Extract the (x, y) coordinate from the center of the cell holding the provided text.  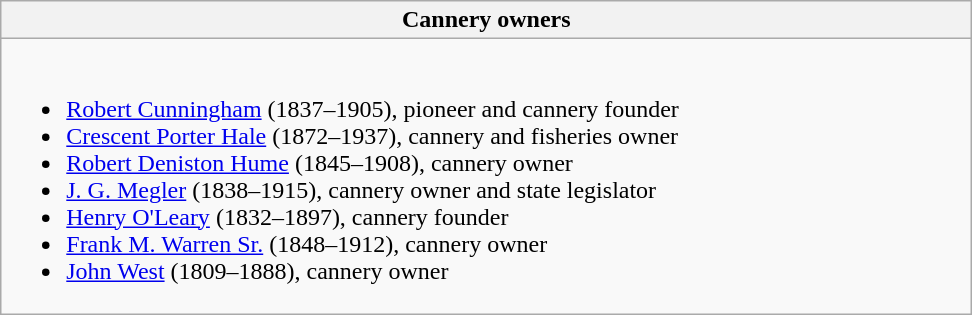
Cannery owners (486, 20)
